Search for the cell housing the specified text and yield its (x, y) center coordinate. 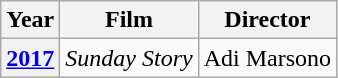
Director (267, 20)
Year (30, 20)
Film (129, 20)
Adi Marsono (267, 58)
2017 (30, 58)
Sunday Story (129, 58)
